For the text-containing cell, return its midpoint in [x, y] coordinate format. 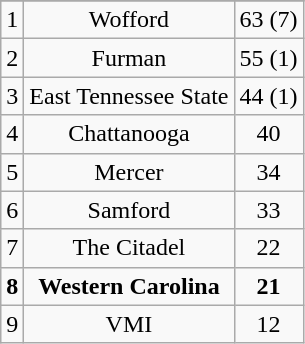
Wofford [129, 20]
9 [12, 324]
1 [12, 20]
Western Carolina [129, 286]
Furman [129, 58]
34 [268, 172]
5 [12, 172]
Samford [129, 210]
4 [12, 134]
12 [268, 324]
40 [268, 134]
East Tennessee State [129, 96]
55 (1) [268, 58]
8 [12, 286]
33 [268, 210]
6 [12, 210]
The Citadel [129, 248]
VMI [129, 324]
7 [12, 248]
3 [12, 96]
Mercer [129, 172]
Chattanooga [129, 134]
2 [12, 58]
22 [268, 248]
63 (7) [268, 20]
44 (1) [268, 96]
21 [268, 286]
